From the cell containing the given text, extract its center point as (x, y) coordinate. 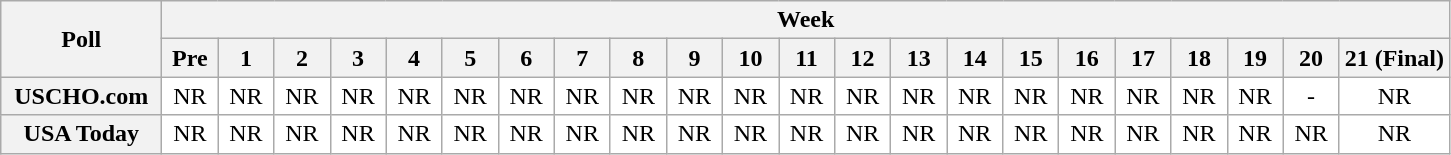
11 (806, 58)
21 (Final) (1394, 58)
USA Today (82, 134)
10 (750, 58)
2 (302, 58)
17 (1143, 58)
1 (246, 58)
5 (470, 58)
Poll (82, 39)
4 (414, 58)
3 (358, 58)
8 (638, 58)
13 (919, 58)
19 (1255, 58)
Pre (190, 58)
USCHO.com (82, 96)
Week (806, 20)
12 (863, 58)
14 (975, 58)
15 (1031, 58)
9 (694, 58)
6 (526, 58)
20 (1311, 58)
- (1311, 96)
7 (582, 58)
18 (1199, 58)
16 (1087, 58)
